Output the (X, Y) coordinate of the center of the cell containing the given text.  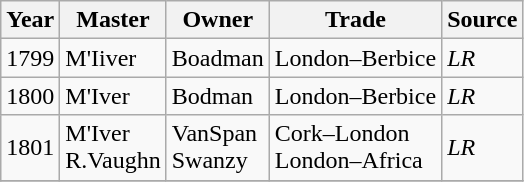
Boadman (218, 58)
Source (482, 20)
M'Iver (113, 96)
Cork–LondonLondon–Africa (355, 148)
Bodman (218, 96)
1801 (30, 148)
1799 (30, 58)
M'Iiver (113, 58)
VanSpanSwanzy (218, 148)
1800 (30, 96)
Master (113, 20)
M'IverR.Vaughn (113, 148)
Owner (218, 20)
Trade (355, 20)
Year (30, 20)
